Extract the [x, y] coordinate from the center of the cell holding the provided text.  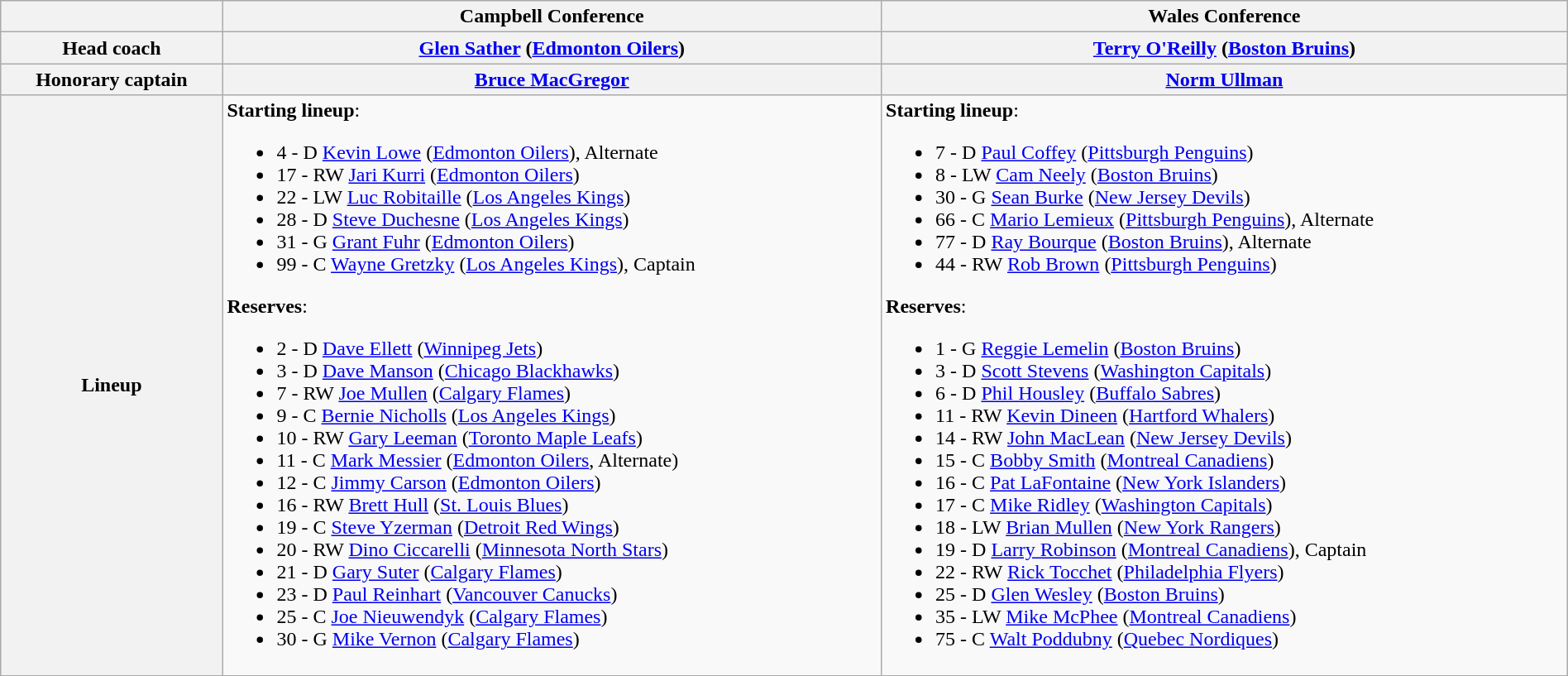
Bruce MacGregor [552, 79]
Lineup [112, 386]
Glen Sather (Edmonton Oilers) [552, 48]
Terry O'Reilly (Boston Bruins) [1225, 48]
Head coach [112, 48]
Campbell Conference [552, 17]
Wales Conference [1225, 17]
Honorary captain [112, 79]
Norm Ullman [1225, 79]
